Return [x, y] of the center of cell containing provided text 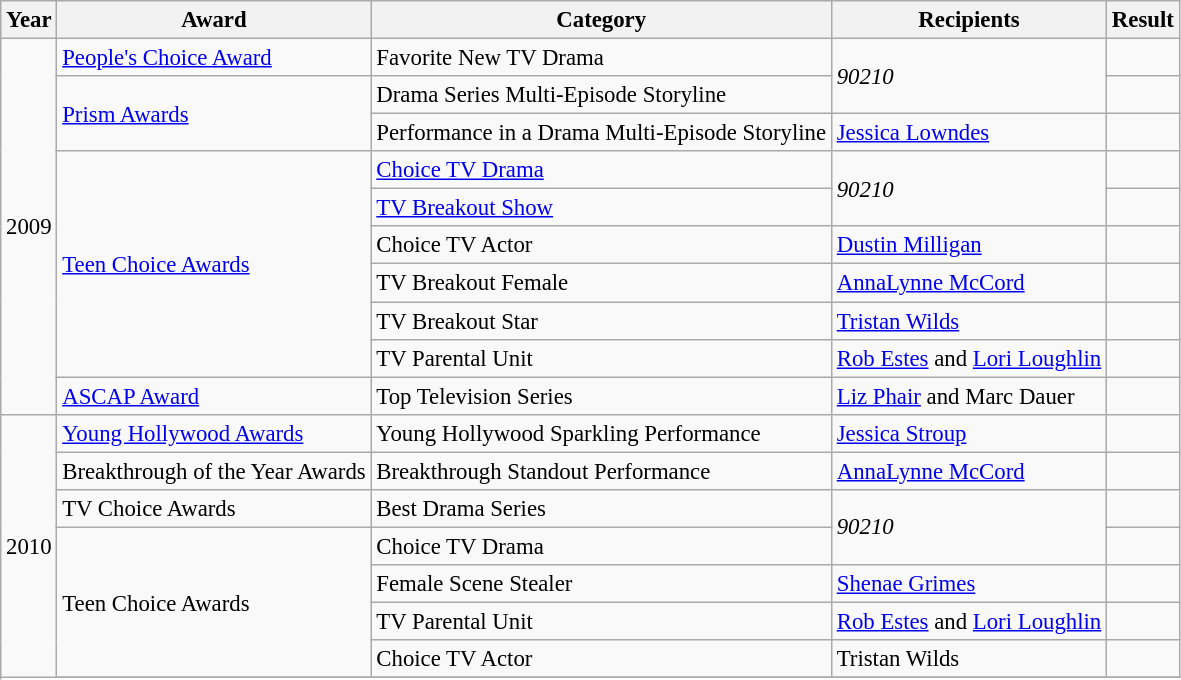
Performance in a Drama Multi-Episode Storyline [601, 133]
Female Scene Stealer [601, 584]
Best Drama Series [601, 509]
Top Television Series [601, 396]
Breakthrough of the Year Awards [214, 471]
Favorite New TV Drama [601, 58]
People's Choice Award [214, 58]
TV Breakout Star [601, 321]
Prism Awards [214, 114]
Result [1144, 20]
TV Breakout Show [601, 208]
Jessica Stroup [968, 433]
TV Breakout Female [601, 283]
Dustin Milligan [968, 245]
TV Choice Awards [214, 509]
Liz Phair and Marc Dauer [968, 396]
Year [29, 20]
Jessica Lowndes [968, 133]
Breakthrough Standout Performance [601, 471]
2010 [29, 546]
ASCAP Award [214, 396]
Drama Series Multi-Episode Storyline [601, 95]
Recipients [968, 20]
Award [214, 20]
Shenae Grimes [968, 584]
Category [601, 20]
Young Hollywood Sparkling Performance [601, 433]
2009 [29, 227]
Young Hollywood Awards [214, 433]
